Extract the (X, Y) coordinate from the center of the cell holding the provided text.  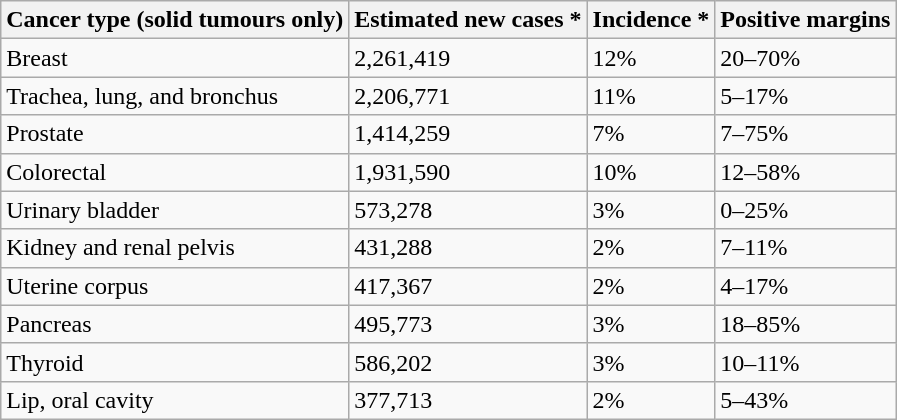
586,202 (468, 362)
Pancreas (175, 324)
7–75% (806, 134)
Uterine corpus (175, 286)
Breast (175, 58)
7% (651, 134)
Prostate (175, 134)
12% (651, 58)
Kidney and renal pelvis (175, 248)
Incidence * (651, 20)
7–11% (806, 248)
18–85% (806, 324)
1,931,590 (468, 172)
0–25% (806, 210)
377,713 (468, 400)
10–11% (806, 362)
20–70% (806, 58)
Colorectal (175, 172)
11% (651, 96)
5–43% (806, 400)
Estimated new cases * (468, 20)
Urinary bladder (175, 210)
417,367 (468, 286)
10% (651, 172)
5–17% (806, 96)
1,414,259 (468, 134)
431,288 (468, 248)
Positive margins (806, 20)
2,206,771 (468, 96)
573,278 (468, 210)
495,773 (468, 324)
2,261,419 (468, 58)
Thyroid (175, 362)
Trachea, lung, and bronchus (175, 96)
12–58% (806, 172)
Lip, oral cavity (175, 400)
Cancer type (solid tumours only) (175, 20)
4–17% (806, 286)
